Pinpoint the cell where the given text exists, returning its [x, y] midpoint coordinate. 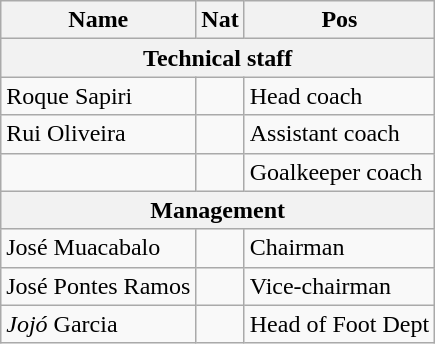
Vice-chairman [339, 286]
Technical staff [218, 58]
Goalkeeper coach [339, 172]
José Pontes Ramos [98, 286]
Name [98, 20]
Nat [220, 20]
Pos [339, 20]
Assistant coach [339, 134]
Head of Foot Dept [339, 324]
Rui Oliveira [98, 134]
Head coach [339, 96]
Jojó Garcia [98, 324]
Roque Sapiri [98, 96]
Chairman [339, 248]
José Muacabalo [98, 248]
Management [218, 210]
